Return (x, y) of the center of cell containing provided text 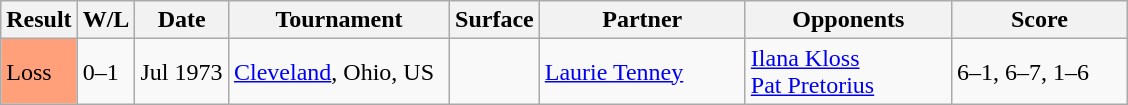
Ilana Kloss Pat Pretorius (848, 72)
Surface (495, 20)
Score (1039, 20)
Tournament (338, 20)
Cleveland, Ohio, US (338, 72)
Result (39, 20)
Loss (39, 72)
Jul 1973 (182, 72)
0–1 (106, 72)
Partner (642, 20)
Laurie Tenney (642, 72)
Opponents (848, 20)
Date (182, 20)
6–1, 6–7, 1–6 (1039, 72)
W/L (106, 20)
